Pinpoint the cell where the given text exists, returning its (x, y) midpoint coordinate. 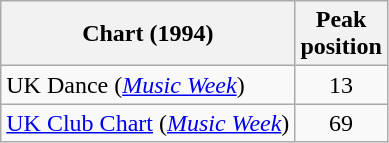
UK Club Chart (Music Week) (148, 123)
69 (341, 123)
Chart (1994) (148, 34)
Peakposition (341, 34)
UK Dance (Music Week) (148, 85)
13 (341, 85)
